Return (X, Y) of the center of cell containing provided text 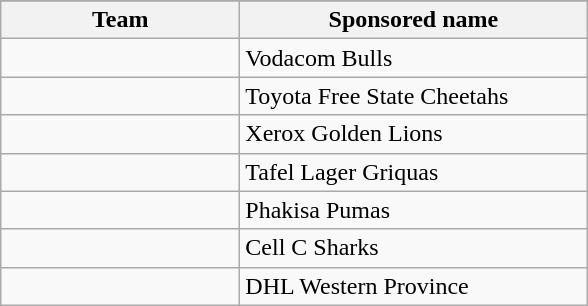
Phakisa Pumas (414, 210)
Team (120, 20)
Tafel Lager Griquas (414, 172)
Sponsored name (414, 20)
Vodacom Bulls (414, 58)
DHL Western Province (414, 286)
Toyota Free State Cheetahs (414, 96)
Xerox Golden Lions (414, 134)
Cell C Sharks (414, 248)
